Return [X, Y] of the center of cell containing provided text 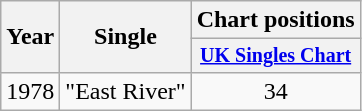
Single [126, 37]
"East River" [126, 91]
34 [276, 91]
Year [30, 37]
1978 [30, 91]
UK Singles Chart [276, 56]
Chart positions [276, 20]
